Determine the [X, Y] coordinate at the center of the cell enclosing the given text.  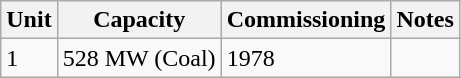
528 MW (Coal) [139, 58]
1 [29, 58]
1978 [306, 58]
Commissioning [306, 20]
Unit [29, 20]
Capacity [139, 20]
Notes [425, 20]
